From the cell containing the given text, extract its center point as (x, y) coordinate. 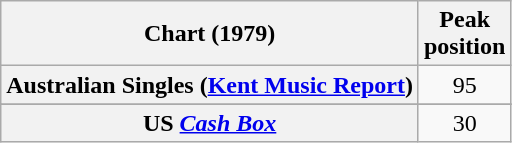
US Cash Box (210, 123)
Chart (1979) (210, 34)
30 (464, 123)
Peakposition (464, 34)
Australian Singles (Kent Music Report) (210, 85)
95 (464, 85)
